Search for the cell housing the specified text and yield its (X, Y) center coordinate. 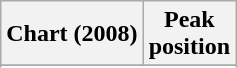
Chart (2008) (72, 34)
Peakposition (189, 34)
